Provide the (X, Y) coordinate of the cell's center where the given text is located.  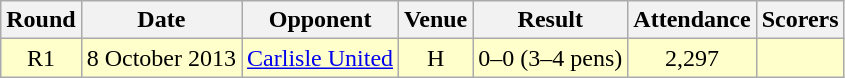
Attendance (692, 20)
Round (41, 20)
Result (550, 20)
8 October 2013 (161, 58)
Date (161, 20)
Venue (436, 20)
Carlisle United (320, 58)
Scorers (800, 20)
H (436, 58)
Opponent (320, 20)
R1 (41, 58)
0–0 (3–4 pens) (550, 58)
2,297 (692, 58)
